Detect which cell encompasses the target text, then output its (x, y) center coordinate. 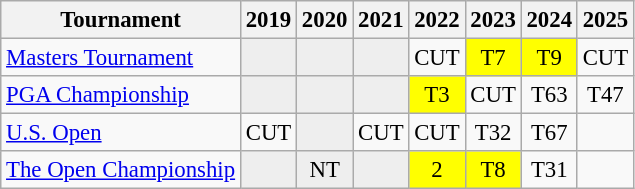
T47 (605, 95)
T67 (549, 133)
T3 (437, 95)
2022 (437, 20)
2020 (325, 20)
T63 (549, 95)
T9 (549, 58)
T31 (549, 170)
Tournament (121, 20)
2021 (381, 20)
PGA Championship (121, 95)
2025 (605, 20)
2019 (268, 20)
2023 (493, 20)
2024 (549, 20)
T32 (493, 133)
2 (437, 170)
T7 (493, 58)
Masters Tournament (121, 58)
The Open Championship (121, 170)
U.S. Open (121, 133)
T8 (493, 170)
NT (325, 170)
